Find where the given text appears and provide that cell's center as (X, Y) coordinate. 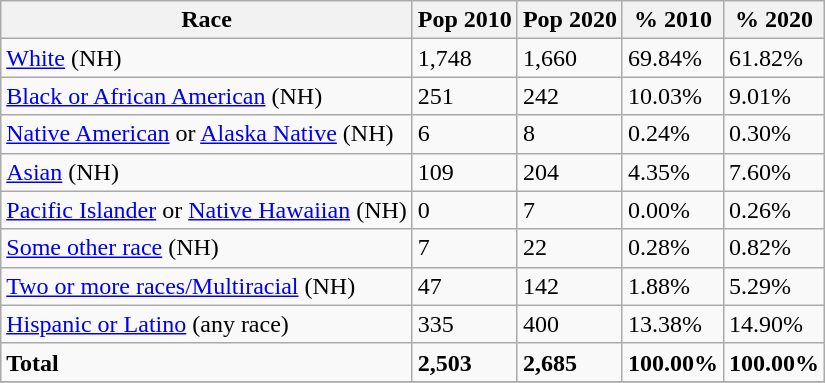
4.35% (672, 172)
0.00% (672, 210)
204 (570, 172)
400 (570, 324)
0.82% (774, 248)
White (NH) (207, 58)
9.01% (774, 96)
Race (207, 20)
22 (570, 248)
% 2020 (774, 20)
1,660 (570, 58)
Pop 2010 (464, 20)
8 (570, 134)
Total (207, 362)
109 (464, 172)
2,685 (570, 362)
Pacific Islander or Native Hawaiian (NH) (207, 210)
242 (570, 96)
10.03% (672, 96)
Pop 2020 (570, 20)
0.24% (672, 134)
Asian (NH) (207, 172)
0 (464, 210)
6 (464, 134)
14.90% (774, 324)
13.38% (672, 324)
47 (464, 286)
5.29% (774, 286)
Some other race (NH) (207, 248)
1,748 (464, 58)
0.28% (672, 248)
69.84% (672, 58)
Two or more races/Multiracial (NH) (207, 286)
0.26% (774, 210)
142 (570, 286)
Native American or Alaska Native (NH) (207, 134)
7.60% (774, 172)
0.30% (774, 134)
335 (464, 324)
61.82% (774, 58)
2,503 (464, 362)
Hispanic or Latino (any race) (207, 324)
251 (464, 96)
% 2010 (672, 20)
Black or African American (NH) (207, 96)
1.88% (672, 286)
